Pinpoint the cell where the given text exists, returning its (X, Y) midpoint coordinate. 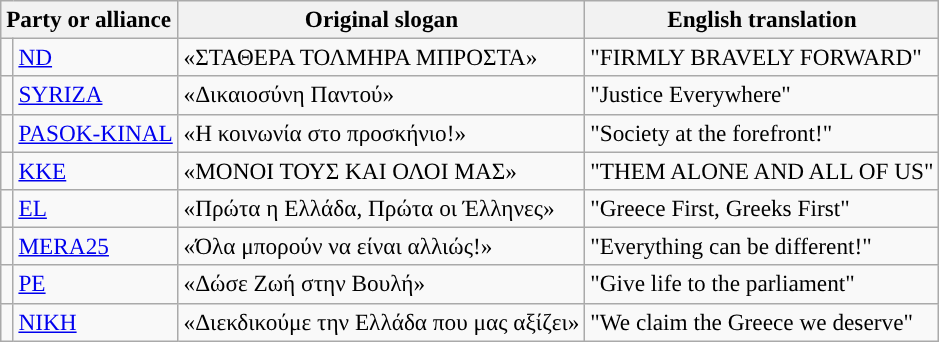
ND (96, 57)
«Η κοινωνία στο προσκήνιο!» (382, 133)
"Society at the forefront!" (762, 133)
PASOK-KINAL (96, 133)
«ΣΤΑΘΕΡΑ ΤΟΛΜΗΡΑ ΜΠΡΟΣΤΑ» (382, 57)
EL (96, 208)
Party or alliance (90, 19)
«ΜΟΝΟΙ ΤΟΥΣ ΚΑΙ ΟΛΟΙ ΜΑΣ» (382, 170)
Original slogan (382, 19)
MERA25 (96, 246)
«Πρώτα η Ελλάδα, Πρώτα οι Έλληνες» (382, 208)
NIKH (96, 322)
"Give life to the parliament" (762, 284)
«Διεκδικούμε την Ελλάδα που μας αξίζει» (382, 322)
"Greece First, Greeks First" (762, 208)
"THEM ALONE AND ALL OF US" (762, 170)
"Everything can be different!" (762, 246)
«Δικαιοσύνη Παντού» (382, 95)
SYRIZA (96, 95)
«Δώσε Ζωή στην Βουλή» (382, 284)
KKE (96, 170)
PE (96, 284)
"We claim the Greece we deserve" (762, 322)
"Justice Everywhere" (762, 95)
"FIRMLY BRAVELY FORWARD" (762, 57)
«Όλα μπορούν να είναι αλλιώς!» (382, 246)
English translation (762, 19)
